Pinpoint the cell where the given text exists, returning its (x, y) midpoint coordinate. 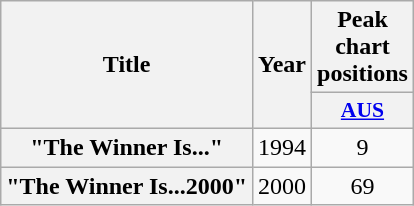
AUS (363, 111)
Year (282, 65)
"The Winner Is..." (127, 147)
1994 (282, 147)
69 (363, 185)
"The Winner Is...2000" (127, 185)
Title (127, 65)
2000 (282, 185)
Peak chart positions (363, 47)
9 (363, 147)
